For the text-containing cell, return its midpoint in [x, y] coordinate format. 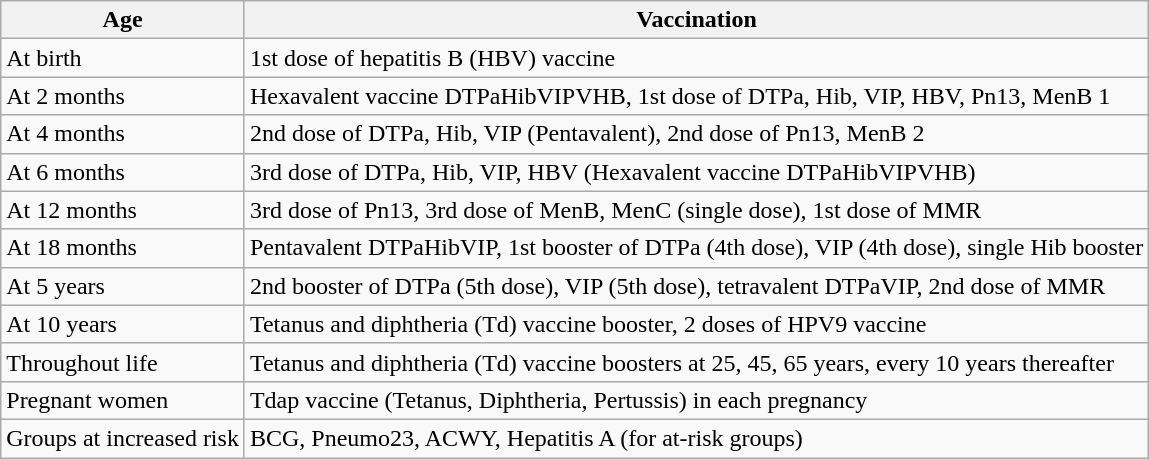
3rd dose of Pn13, 3rd dose of MenB, MenC (single dose), 1st dose of MMR [696, 210]
At 4 months [123, 134]
3rd dose of DTPa, Hib, VIP, HBV (Hexavalent vaccine DTPaHibVIPVHB) [696, 172]
1st dose of hepatitis B (HBV) vaccine [696, 58]
Tetanus and diphtheria (Td) vaccine booster, 2 doses of HPV9 vaccine [696, 324]
2nd dose of DTPa, Hib, VIP (Pentavalent), 2nd dose of Pn13, MenB 2 [696, 134]
At 12 months [123, 210]
At 6 months [123, 172]
At 10 years [123, 324]
Age [123, 20]
At birth [123, 58]
Throughout life [123, 362]
Pentavalent DTPaHibVIP, 1st booster of DTPa (4th dose), VIP (4th dose), single Hib booster [696, 248]
At 5 years [123, 286]
2nd booster of DTPa (5th dose), VIP (5th dose), tetravalent DTPaVIP, 2nd dose of MMR [696, 286]
Vaccination [696, 20]
Tdap vaccine (Tetanus, Diphtheria, Pertussis) in each pregnancy [696, 400]
Pregnant women [123, 400]
Tetanus and diphtheria (Td) vaccine boosters at 25, 45, 65 years, every 10 years thereafter [696, 362]
BCG, Pneumo23, ACWY, Hepatitis A (for at-risk groups) [696, 438]
Hexavalent vaccine DTPaHibVIPVHB, 1st dose of DTPa, Hib, VIP, HBV, Pn13, MenB 1 [696, 96]
At 2 months [123, 96]
Groups at increased risk [123, 438]
At 18 months [123, 248]
